Identify which cell holds the provided text, then report its (X, Y) central coordinate. 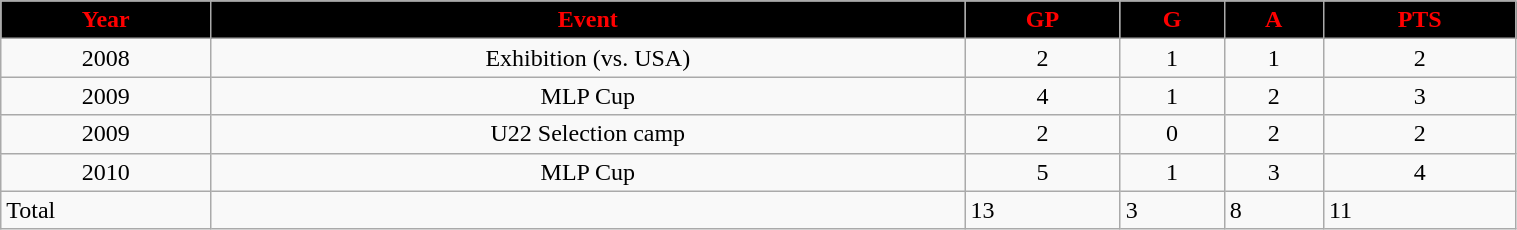
Total (106, 210)
Year (106, 20)
A (1274, 20)
PTS (1420, 20)
GP (1042, 20)
G (1172, 20)
8 (1274, 210)
5 (1042, 172)
0 (1172, 134)
13 (1042, 210)
Event (588, 20)
11 (1420, 210)
2008 (106, 58)
U22 Selection camp (588, 134)
2010 (106, 172)
Exhibition (vs. USA) (588, 58)
